Capture the cell that displays the provided text and extract its [x, y] central coordinate. 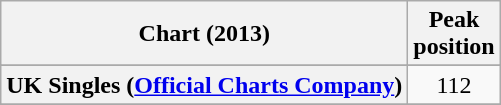
UK Singles (Official Charts Company) [204, 85]
112 [454, 85]
Peakposition [454, 34]
Chart (2013) [204, 34]
